For the text-containing cell, return its midpoint in [x, y] coordinate format. 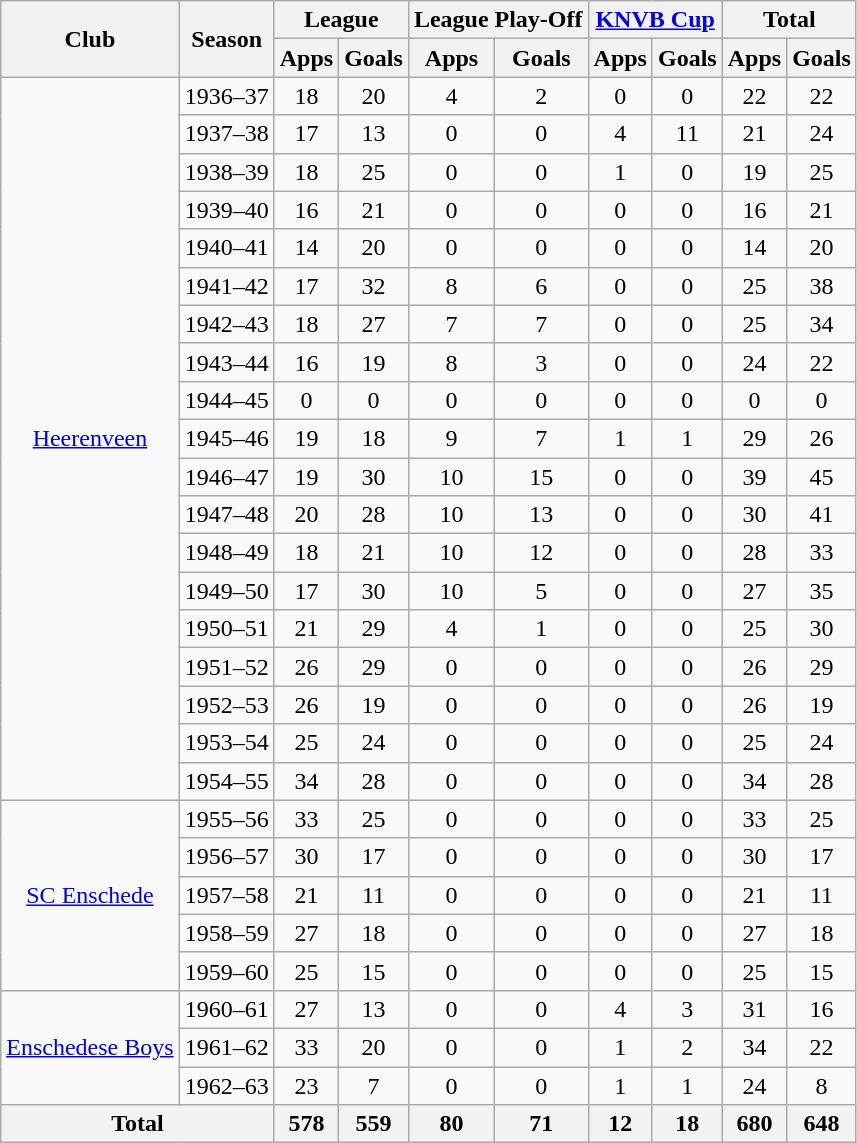
1938–39 [226, 172]
1959–60 [226, 971]
Club [90, 39]
1936–37 [226, 96]
1960–61 [226, 1009]
Enschedese Boys [90, 1047]
578 [306, 1124]
1937–38 [226, 134]
1942–43 [226, 324]
71 [542, 1124]
1962–63 [226, 1085]
League [341, 20]
648 [822, 1124]
1961–62 [226, 1047]
1954–55 [226, 781]
1957–58 [226, 895]
1953–54 [226, 743]
1958–59 [226, 933]
32 [374, 286]
SC Enschede [90, 895]
1955–56 [226, 819]
5 [542, 591]
1939–40 [226, 210]
41 [822, 515]
1943–44 [226, 362]
1947–48 [226, 515]
1946–47 [226, 477]
31 [754, 1009]
80 [451, 1124]
1945–46 [226, 438]
Season [226, 39]
League Play-Off [498, 20]
38 [822, 286]
1941–42 [226, 286]
1956–57 [226, 857]
1952–53 [226, 705]
559 [374, 1124]
39 [754, 477]
35 [822, 591]
1951–52 [226, 667]
KNVB Cup [655, 20]
45 [822, 477]
1944–45 [226, 400]
6 [542, 286]
1940–41 [226, 248]
23 [306, 1085]
Heerenveen [90, 438]
1950–51 [226, 629]
680 [754, 1124]
1949–50 [226, 591]
1948–49 [226, 553]
9 [451, 438]
